Return [x, y] of the center of cell containing provided text 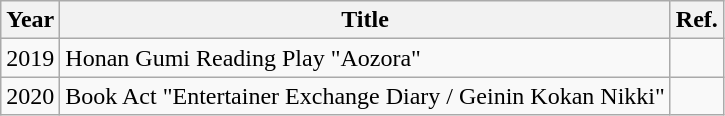
Book Act "Entertainer Exchange Diary / Geinin Kokan Nikki" [365, 96]
2020 [30, 96]
Title [365, 20]
Year [30, 20]
Honan Gumi Reading Play "Aozora" [365, 58]
Ref. [696, 20]
2019 [30, 58]
